For the text-containing cell, return its midpoint in (X, Y) coordinate format. 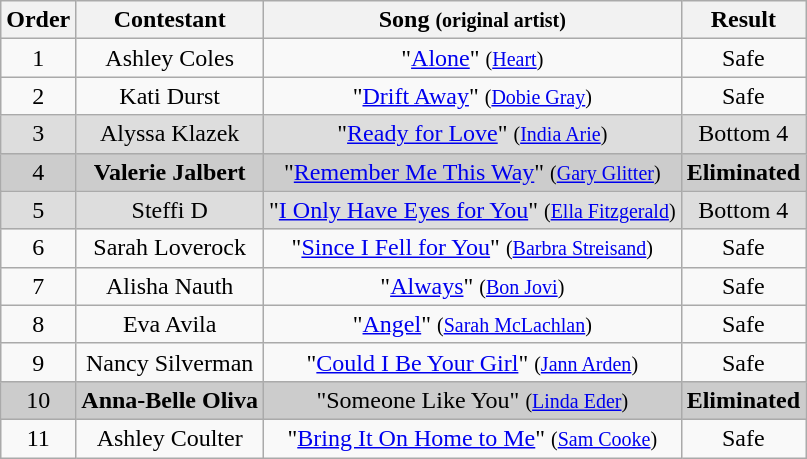
7 (38, 286)
Nancy Silverman (170, 362)
Ashley Coulter (170, 438)
"I Only Have Eyes for You" (Ella Fitzgerald) (473, 210)
2 (38, 96)
Steffi D (170, 210)
"Bring It On Home to Me" (Sam Cooke) (473, 438)
"Always" (Bon Jovi) (473, 286)
Sarah Loverock (170, 248)
"Remember Me This Way" (Gary Glitter) (473, 172)
"Someone Like You" (Linda Eder) (473, 400)
Valerie Jalbert (170, 172)
Anna-Belle Oliva (170, 400)
"Angel" (Sarah McLachlan) (473, 324)
"Alone" (Heart) (473, 58)
Alyssa Klazek (170, 134)
9 (38, 362)
4 (38, 172)
Ashley Coles (170, 58)
Order (38, 20)
Song (original artist) (473, 20)
10 (38, 400)
Eva Avila (170, 324)
Kati Durst (170, 96)
1 (38, 58)
Contestant (170, 20)
3 (38, 134)
8 (38, 324)
Result (743, 20)
"Could I Be Your Girl" (Jann Arden) (473, 362)
11 (38, 438)
"Ready for Love" (India Arie) (473, 134)
5 (38, 210)
"Since I Fell for You" (Barbra Streisand) (473, 248)
Alisha Nauth (170, 286)
6 (38, 248)
"Drift Away" (Dobie Gray) (473, 96)
